Locate the cell with the specified text and output its [X, Y] center coordinate. 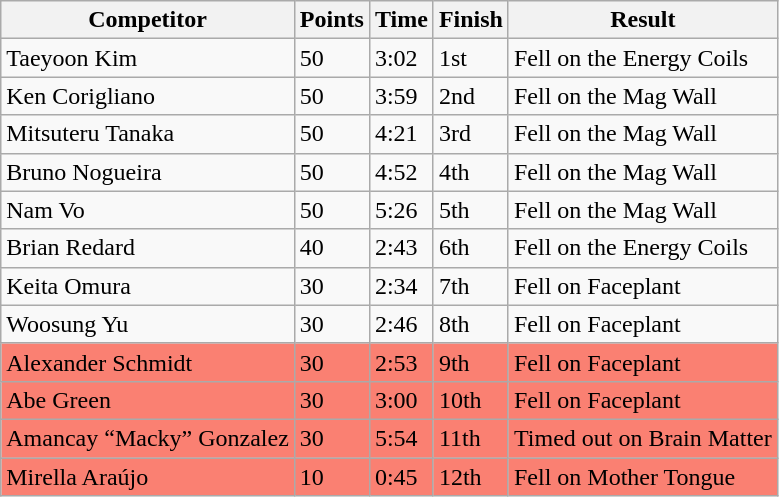
Alexander Schmidt [148, 362]
Timed out on Brain Matter [642, 438]
Taeyoon Kim [148, 58]
Competitor [148, 20]
Result [642, 20]
Fell on Mother Tongue [642, 477]
Woosung Yu [148, 324]
11th [470, 438]
5th [470, 210]
Mitsuteru Tanaka [148, 134]
6th [470, 248]
5:54 [401, 438]
Nam Vo [148, 210]
Bruno Nogueira [148, 172]
2:46 [401, 324]
40 [332, 248]
5:26 [401, 210]
10 [332, 477]
Amancay “Macky” Gonzalez [148, 438]
2:34 [401, 286]
4:21 [401, 134]
10th [470, 400]
2:53 [401, 362]
Time [401, 20]
3:00 [401, 400]
Ken Corigliano [148, 96]
4:52 [401, 172]
7th [470, 286]
Mirella Araújo [148, 477]
1st [470, 58]
Points [332, 20]
0:45 [401, 477]
3:02 [401, 58]
2:43 [401, 248]
Brian Redard [148, 248]
Abe Green [148, 400]
4th [470, 172]
12th [470, 477]
9th [470, 362]
Finish [470, 20]
Keita Omura [148, 286]
8th [470, 324]
3rd [470, 134]
2nd [470, 96]
3:59 [401, 96]
